Find where the given text appears and provide that cell's center as (x, y) coordinate. 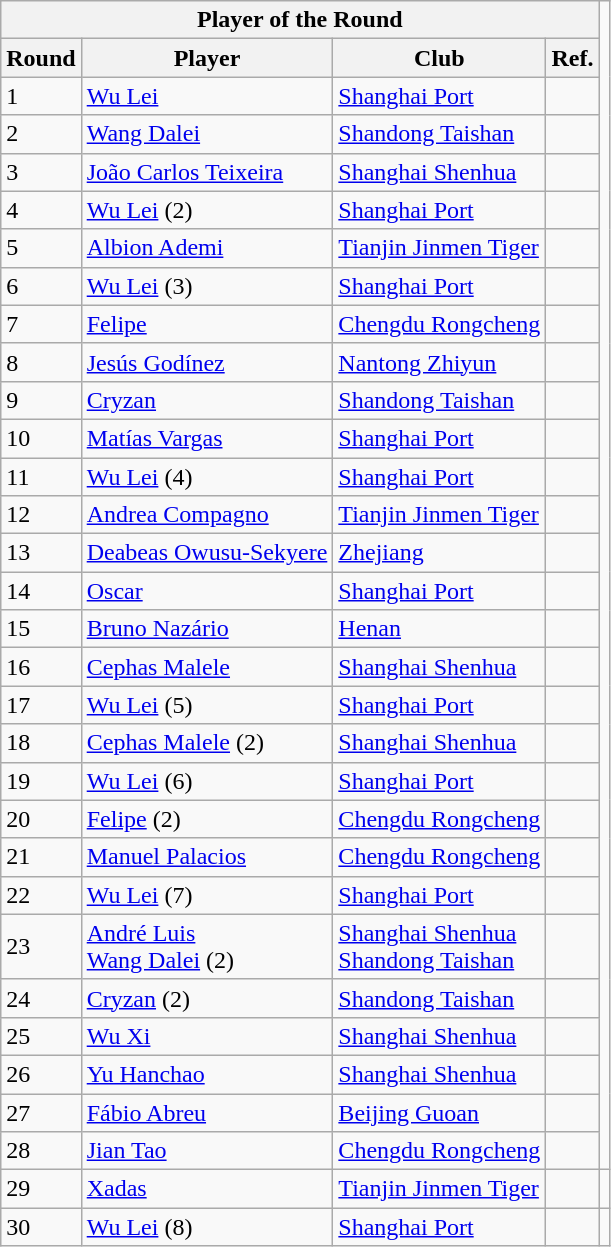
Xadas (207, 1189)
Wu Lei (207, 96)
27 (41, 1113)
Cephas Malele (2) (207, 743)
Henan (440, 629)
18 (41, 743)
Wu Lei (4) (207, 477)
20 (41, 819)
Jesús Godínez (207, 362)
6 (41, 286)
8 (41, 362)
André Luis Wang Dalei (2) (207, 946)
Wu Lei (8) (207, 1227)
Bruno Nazário (207, 629)
1 (41, 96)
2 (41, 134)
7 (41, 324)
Beijing Guoan (440, 1113)
24 (41, 998)
Andrea Compagno (207, 515)
25 (41, 1036)
Deabeas Owusu-Sekyere (207, 553)
João Carlos Teixeira (207, 172)
Wu Lei (3) (207, 286)
26 (41, 1074)
Shanghai ShenhuaShandong Taishan (440, 946)
19 (41, 781)
11 (41, 477)
Round (41, 58)
30 (41, 1227)
Player (207, 58)
Matías Vargas (207, 438)
Jian Tao (207, 1151)
Fábio Abreu (207, 1113)
Cryzan (2) (207, 998)
Player of the Round (300, 20)
Zhejiang (440, 553)
Felipe (2) (207, 819)
23 (41, 946)
Wu Lei (7) (207, 895)
Club (440, 58)
13 (41, 553)
22 (41, 895)
Albion Ademi (207, 248)
4 (41, 210)
9 (41, 400)
Felipe (207, 324)
16 (41, 667)
14 (41, 591)
29 (41, 1189)
Wu Lei (2) (207, 210)
Cephas Malele (207, 667)
Manuel Palacios (207, 857)
Wu Lei (6) (207, 781)
5 (41, 248)
Ref. (572, 58)
10 (41, 438)
Wu Lei (5) (207, 705)
21 (41, 857)
15 (41, 629)
3 (41, 172)
Yu Hanchao (207, 1074)
Oscar (207, 591)
Nantong Zhiyun (440, 362)
Wang Dalei (207, 134)
Cryzan (207, 400)
17 (41, 705)
12 (41, 515)
28 (41, 1151)
Wu Xi (207, 1036)
